Capture the cell that displays the provided text and extract its [X, Y] central coordinate. 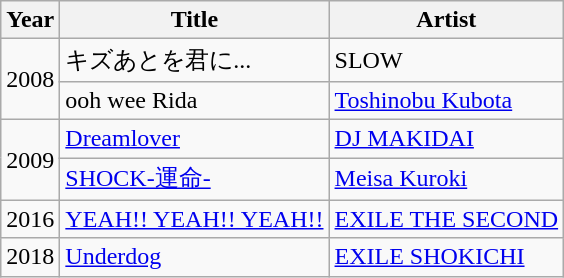
DJ MAKIDAI [446, 138]
キズあとを君に... [194, 60]
Underdog [194, 257]
ooh wee Rida [194, 100]
EXILE THE SECOND [446, 219]
2009 [30, 160]
Artist [446, 20]
Dreamlover [194, 138]
EXILE SHOKICHI [446, 257]
2008 [30, 80]
YEAH!! YEAH!! YEAH!! [194, 219]
2018 [30, 257]
Year [30, 20]
Toshinobu Kubota [446, 100]
Title [194, 20]
Meisa Kuroki [446, 180]
SHOCK-運命- [194, 180]
2016 [30, 219]
SLOW [446, 60]
